Search for the cell housing the specified text and yield its (x, y) center coordinate. 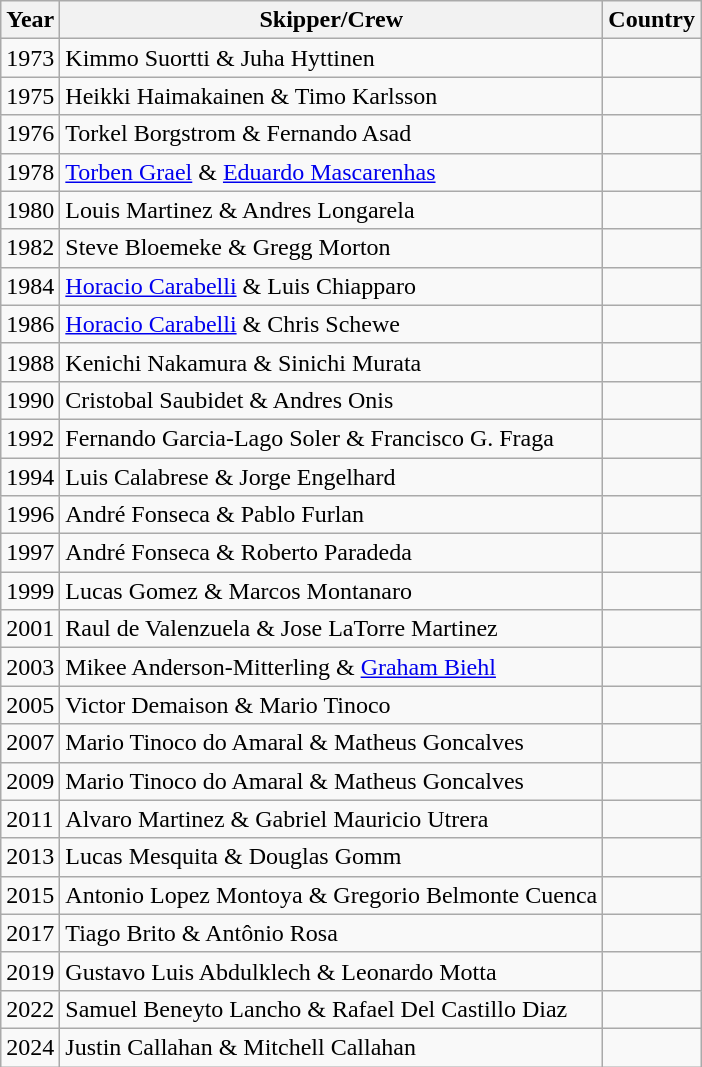
1994 (30, 477)
1997 (30, 553)
2017 (30, 933)
Country (652, 20)
1999 (30, 591)
Victor Demaison & Mario Tinoco (332, 705)
Torben Grael & Eduardo Mascarenhas (332, 172)
Luis Calabrese & Jorge Engelhard (332, 477)
2005 (30, 705)
André Fonseca & Pablo Furlan (332, 515)
2001 (30, 629)
Heikki Haimakainen & Timo Karlsson (332, 96)
1996 (30, 515)
2007 (30, 743)
1992 (30, 438)
1982 (30, 248)
Steve Bloemeke & Gregg Morton (332, 248)
2003 (30, 667)
2024 (30, 1047)
1980 (30, 210)
1986 (30, 324)
Torkel Borgstrom & Fernando Asad (332, 134)
2015 (30, 895)
Horacio Carabelli & Luis Chiapparo (332, 286)
2022 (30, 1009)
1988 (30, 362)
Cristobal Saubidet & Andres Onis (332, 400)
1976 (30, 134)
Year (30, 20)
1984 (30, 286)
Antonio Lopez Montoya & Gregorio Belmonte Cuenca (332, 895)
Louis Martinez & Andres Longarela (332, 210)
Fernando Garcia-Lago Soler & Francisco G. Fraga (332, 438)
Horacio Carabelli & Chris Schewe (332, 324)
Alvaro Martinez & Gabriel Mauricio Utrera (332, 819)
2011 (30, 819)
Lucas Gomez & Marcos Montanaro (332, 591)
2009 (30, 781)
Skipper/Crew (332, 20)
Kimmo Suortti & Juha Hyttinen (332, 58)
1973 (30, 58)
Raul de Valenzuela & Jose LaTorre Martinez (332, 629)
Mikee Anderson-Mitterling & Graham Biehl (332, 667)
2013 (30, 857)
Gustavo Luis Abdulklech & Leonardo Motta (332, 971)
2019 (30, 971)
Lucas Mesquita & Douglas Gomm (332, 857)
1990 (30, 400)
Samuel Beneyto Lancho & Rafael Del Castillo Diaz (332, 1009)
Kenichi Nakamura & Sinichi Murata (332, 362)
André Fonseca & Roberto Paradeda (332, 553)
1975 (30, 96)
Justin Callahan & Mitchell Callahan (332, 1047)
Tiago Brito & Antônio Rosa (332, 933)
1978 (30, 172)
